Capture the cell that displays the provided text and extract its [X, Y] central coordinate. 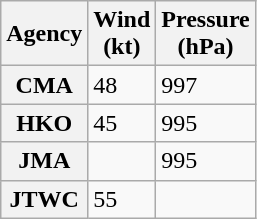
45 [122, 123]
997 [206, 85]
Pressure(hPa) [206, 34]
55 [122, 199]
CMA [44, 85]
Wind(kt) [122, 34]
48 [122, 85]
JMA [44, 161]
Agency [44, 34]
JTWC [44, 199]
HKO [44, 123]
